Provide the (x, y) coordinate of the cell's center where the given text is located.  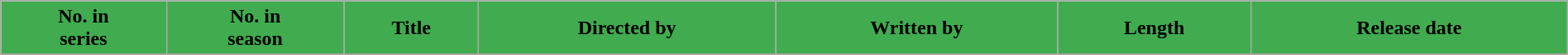
Title (411, 28)
No. inseries (84, 28)
No. inseason (255, 28)
Length (1154, 28)
Release date (1409, 28)
Directed by (627, 28)
Written by (916, 28)
